Locate the cell with the specified text and output its (X, Y) center coordinate. 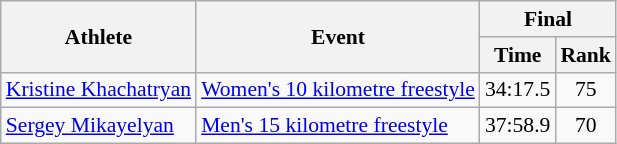
Rank (586, 55)
75 (586, 90)
70 (586, 126)
Kristine Khachatryan (98, 90)
Women's 10 kilometre freestyle (338, 90)
34:17.5 (518, 90)
Final (548, 19)
Men's 15 kilometre freestyle (338, 126)
Athlete (98, 36)
Sergey Mikayelyan (98, 126)
Time (518, 55)
37:58.9 (518, 126)
Event (338, 36)
